Find where the given text appears and provide that cell's center as (x, y) coordinate. 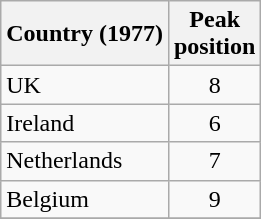
9 (214, 199)
6 (214, 123)
Peakposition (214, 34)
7 (214, 161)
Belgium (85, 199)
Country (1977) (85, 34)
Ireland (85, 123)
Netherlands (85, 161)
UK (85, 85)
8 (214, 85)
